Output the [X, Y] coordinate of the center of the cell containing the given text.  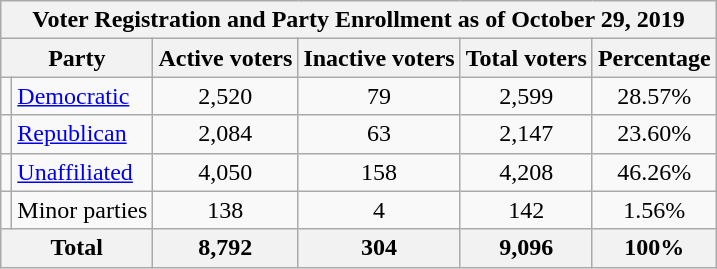
2,147 [526, 134]
2,599 [526, 96]
Party [77, 58]
Republican [82, 134]
28.57% [654, 96]
Percentage [654, 58]
Total voters [526, 58]
304 [379, 248]
Unaffiliated [82, 172]
23.60% [654, 134]
4,050 [226, 172]
2,084 [226, 134]
142 [526, 210]
4,208 [526, 172]
2,520 [226, 96]
8,792 [226, 248]
63 [379, 134]
Active voters [226, 58]
9,096 [526, 248]
Total [77, 248]
Voter Registration and Party Enrollment as of October 29, 2019 [359, 20]
46.26% [654, 172]
158 [379, 172]
Democratic [82, 96]
79 [379, 96]
Minor parties [82, 210]
4 [379, 210]
Inactive voters [379, 58]
100% [654, 248]
138 [226, 210]
1.56% [654, 210]
